Pinpoint the cell where the given text exists, returning its [x, y] midpoint coordinate. 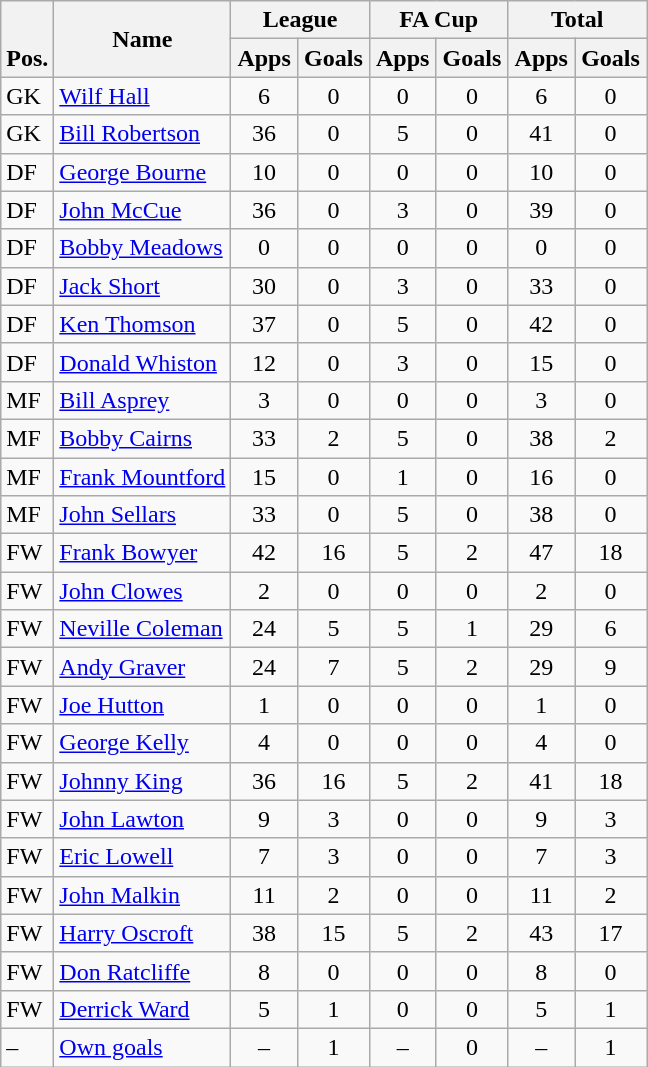
47 [542, 553]
30 [264, 286]
Pos. [28, 39]
George Kelly [142, 743]
John Sellars [142, 515]
Bobby Meadows [142, 248]
17 [610, 933]
George Bourne [142, 172]
Ken Thomson [142, 324]
Total [578, 20]
Bobby Cairns [142, 438]
Frank Mountford [142, 477]
37 [264, 324]
Bill Robertson [142, 134]
12 [264, 362]
John McCue [142, 210]
John Malkin [142, 895]
Jack Short [142, 286]
Name [142, 39]
Harry Oscroft [142, 933]
Neville Coleman [142, 629]
Donald Whiston [142, 362]
League [300, 20]
Frank Bowyer [142, 553]
FA Cup [438, 20]
John Clowes [142, 591]
Eric Lowell [142, 857]
39 [542, 210]
John Lawton [142, 819]
Own goals [142, 1047]
Joe Hutton [142, 705]
Derrick Ward [142, 1009]
Johnny King [142, 781]
Wilf Hall [142, 96]
Bill Asprey [142, 400]
Don Ratcliffe [142, 971]
43 [542, 933]
Andy Graver [142, 667]
